Provide the [x, y] coordinate of the cell's center where the given text is located.  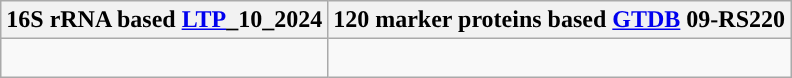
120 marker proteins based GTDB 09-RS220 [560, 20]
16S rRNA based LTP_10_2024 [164, 20]
